Extract the [x, y] coordinate from the center of the cell holding the provided text.  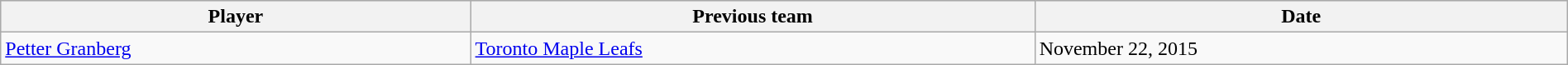
Previous team [753, 17]
Player [236, 17]
Petter Granberg [236, 48]
Toronto Maple Leafs [753, 48]
November 22, 2015 [1301, 48]
Date [1301, 17]
